Return the (X, Y) coordinate for the center point of the cell that contains the specified text.  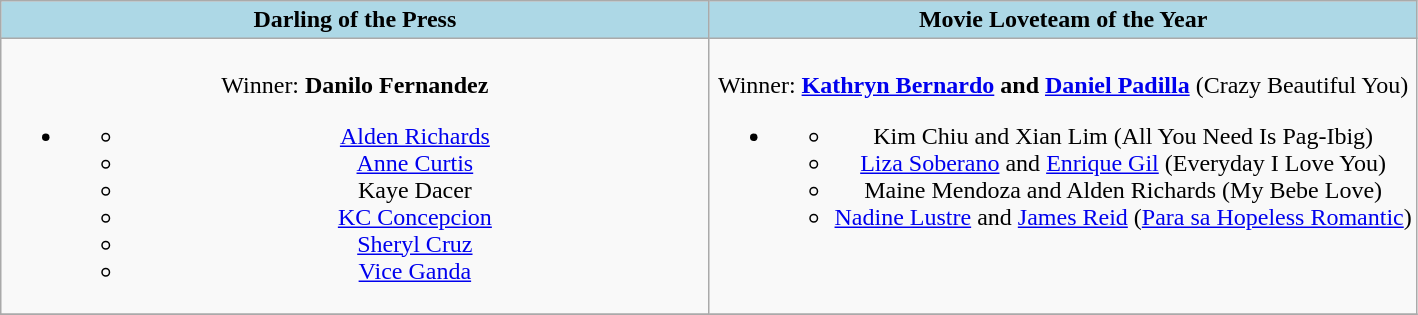
Movie Loveteam of the Year (1063, 20)
Winner: Danilo FernandezAlden RichardsAnne CurtisKaye DacerKC ConcepcionSheryl CruzVice Ganda (355, 176)
Darling of the Press (355, 20)
